Detect which cell encompasses the target text, then output its (X, Y) center coordinate. 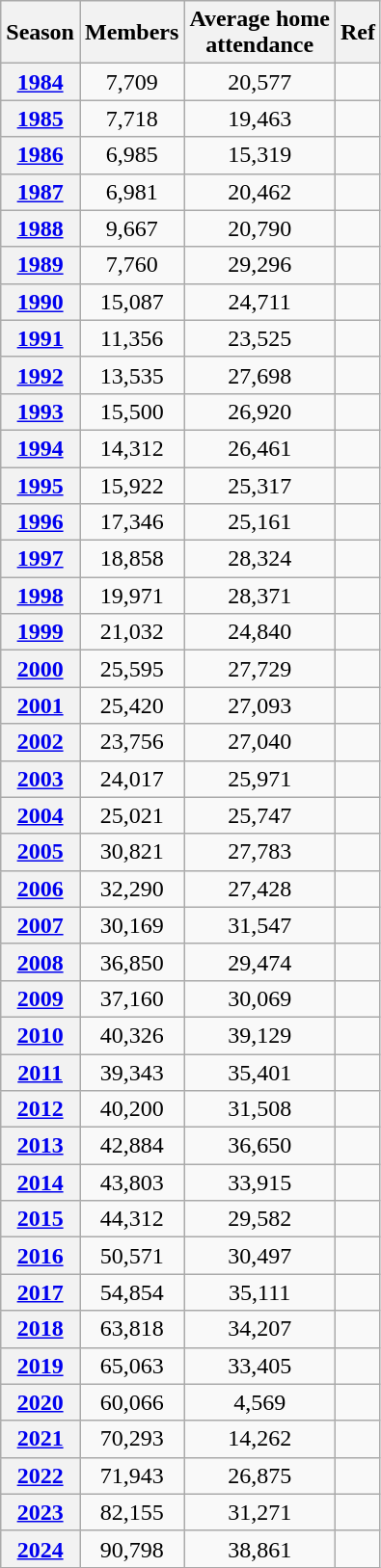
7,718 (131, 119)
82,155 (131, 1512)
2015 (41, 1219)
2009 (41, 998)
31,547 (260, 925)
35,111 (260, 1292)
13,535 (131, 375)
36,650 (260, 1146)
28,371 (260, 596)
43,803 (131, 1183)
54,854 (131, 1292)
20,577 (260, 82)
25,747 (260, 815)
2018 (41, 1329)
33,915 (260, 1183)
2020 (41, 1402)
9,667 (131, 228)
26,920 (260, 412)
Average homeattendance (260, 33)
1999 (41, 632)
23,756 (131, 742)
2019 (41, 1366)
71,943 (131, 1475)
26,461 (260, 448)
2001 (41, 705)
20,790 (260, 228)
30,169 (131, 925)
1993 (41, 412)
1998 (41, 596)
7,709 (131, 82)
27,428 (260, 889)
4,569 (260, 1402)
63,818 (131, 1329)
2011 (41, 1073)
26,875 (260, 1475)
6,985 (131, 155)
1985 (41, 119)
30,497 (260, 1256)
Members (131, 33)
38,861 (260, 1549)
28,324 (260, 559)
39,343 (131, 1073)
25,420 (131, 705)
70,293 (131, 1439)
2005 (41, 852)
40,326 (131, 1035)
Season (41, 33)
2003 (41, 779)
31,271 (260, 1512)
2023 (41, 1512)
15,500 (131, 412)
29,296 (260, 265)
90,798 (131, 1549)
1997 (41, 559)
1987 (41, 192)
33,405 (260, 1366)
2013 (41, 1146)
1995 (41, 485)
25,595 (131, 669)
32,290 (131, 889)
25,317 (260, 485)
6,981 (131, 192)
24,017 (131, 779)
15,087 (131, 302)
60,066 (131, 1402)
24,711 (260, 302)
19,463 (260, 119)
1986 (41, 155)
1988 (41, 228)
50,571 (131, 1256)
2008 (41, 962)
19,971 (131, 596)
17,346 (131, 522)
27,698 (260, 375)
65,063 (131, 1366)
2014 (41, 1183)
31,508 (260, 1109)
1989 (41, 265)
36,850 (131, 962)
2012 (41, 1109)
11,356 (131, 338)
25,021 (131, 815)
1990 (41, 302)
7,760 (131, 265)
2007 (41, 925)
20,462 (260, 192)
29,474 (260, 962)
2010 (41, 1035)
25,161 (260, 522)
2022 (41, 1475)
42,884 (131, 1146)
1991 (41, 338)
30,821 (131, 852)
15,319 (260, 155)
40,200 (131, 1109)
27,783 (260, 852)
25,971 (260, 779)
2004 (41, 815)
Ref (357, 33)
21,032 (131, 632)
27,040 (260, 742)
15,922 (131, 485)
14,262 (260, 1439)
14,312 (131, 448)
1984 (41, 82)
2021 (41, 1439)
2002 (41, 742)
34,207 (260, 1329)
44,312 (131, 1219)
29,582 (260, 1219)
2006 (41, 889)
39,129 (260, 1035)
23,525 (260, 338)
24,840 (260, 632)
35,401 (260, 1073)
1994 (41, 448)
2000 (41, 669)
18,858 (131, 559)
1992 (41, 375)
37,160 (131, 998)
30,069 (260, 998)
1996 (41, 522)
2016 (41, 1256)
2024 (41, 1549)
27,729 (260, 669)
2017 (41, 1292)
27,093 (260, 705)
